Capture the cell that displays the provided text and extract its (X, Y) central coordinate. 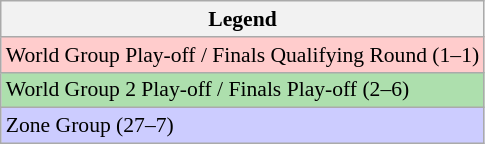
World Group 2 Play-off / Finals Play-off (2–6) (242, 90)
Zone Group (27–7) (242, 126)
World Group Play-off / Finals Qualifying Round (1–1) (242, 55)
Legend (242, 19)
